Capture the cell that displays the provided text and extract its [x, y] central coordinate. 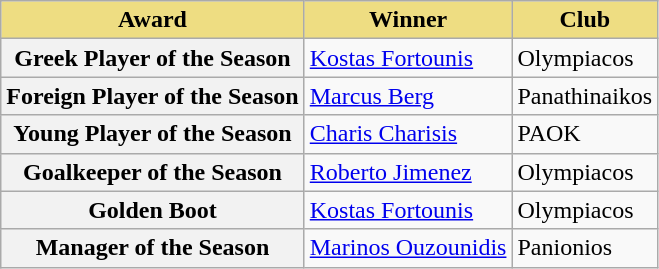
PAOK [585, 134]
Winner [408, 20]
Marcus Berg [408, 96]
Club [585, 20]
Charis Charisis [408, 134]
Panionios [585, 248]
Manager of the Season [152, 248]
Roberto Jimenez [408, 172]
Greek Player of the Season [152, 58]
Award [152, 20]
Panathinaikos [585, 96]
Golden Boot [152, 210]
Marinos Ouzounidis [408, 248]
Young Player of the Season [152, 134]
Foreign Player of the Season [152, 96]
Goalkeeper of the Season [152, 172]
